From the cell containing the given text, extract its center point as [X, Y] coordinate. 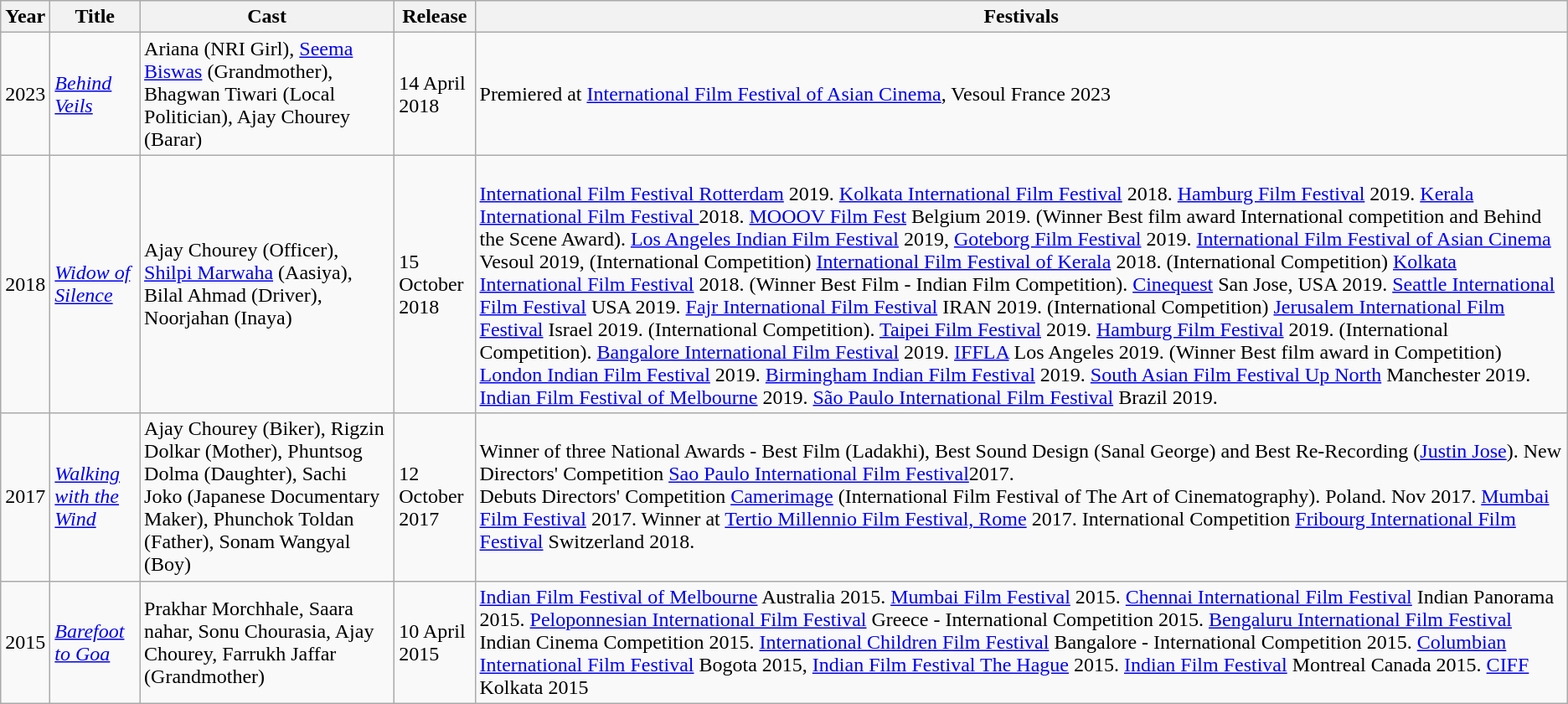
Ajay Chourey (Officer), Shilpi Marwaha (Aasiya), Bilal Ahmad (Driver), Noorjahan (Inaya) [267, 284]
Prakhar Morchhale, Saara nahar, Sonu Chourasia, Ajay Chourey, Farrukh Jaffar (Grandmother) [267, 642]
2018 [25, 284]
Cast [267, 17]
2023 [25, 94]
10 April 2015 [435, 642]
14 April 2018 [435, 94]
2015 [25, 642]
Release [435, 17]
Barefoot to Goa [95, 642]
Year [25, 17]
Premiered at International Film Festival of Asian Cinema, Vesoul France 2023 [1021, 94]
2017 [25, 497]
Title [95, 17]
15 October 2018 [435, 284]
Behind Veils [95, 94]
Festivals [1021, 17]
Walking with the Wind [95, 497]
Widow of Silence [95, 284]
12 October 2017 [435, 497]
Ariana (NRI Girl), Seema Biswas (Grandmother), Bhagwan Tiwari (Local Politician), Ajay Chourey (Barar) [267, 94]
